Scan for the cell matching the given text and deliver its [x, y] coordinate at center. 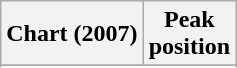
Chart (2007) [72, 34]
Peakposition [189, 34]
